Locate the cell with the specified text and output its [x, y] center coordinate. 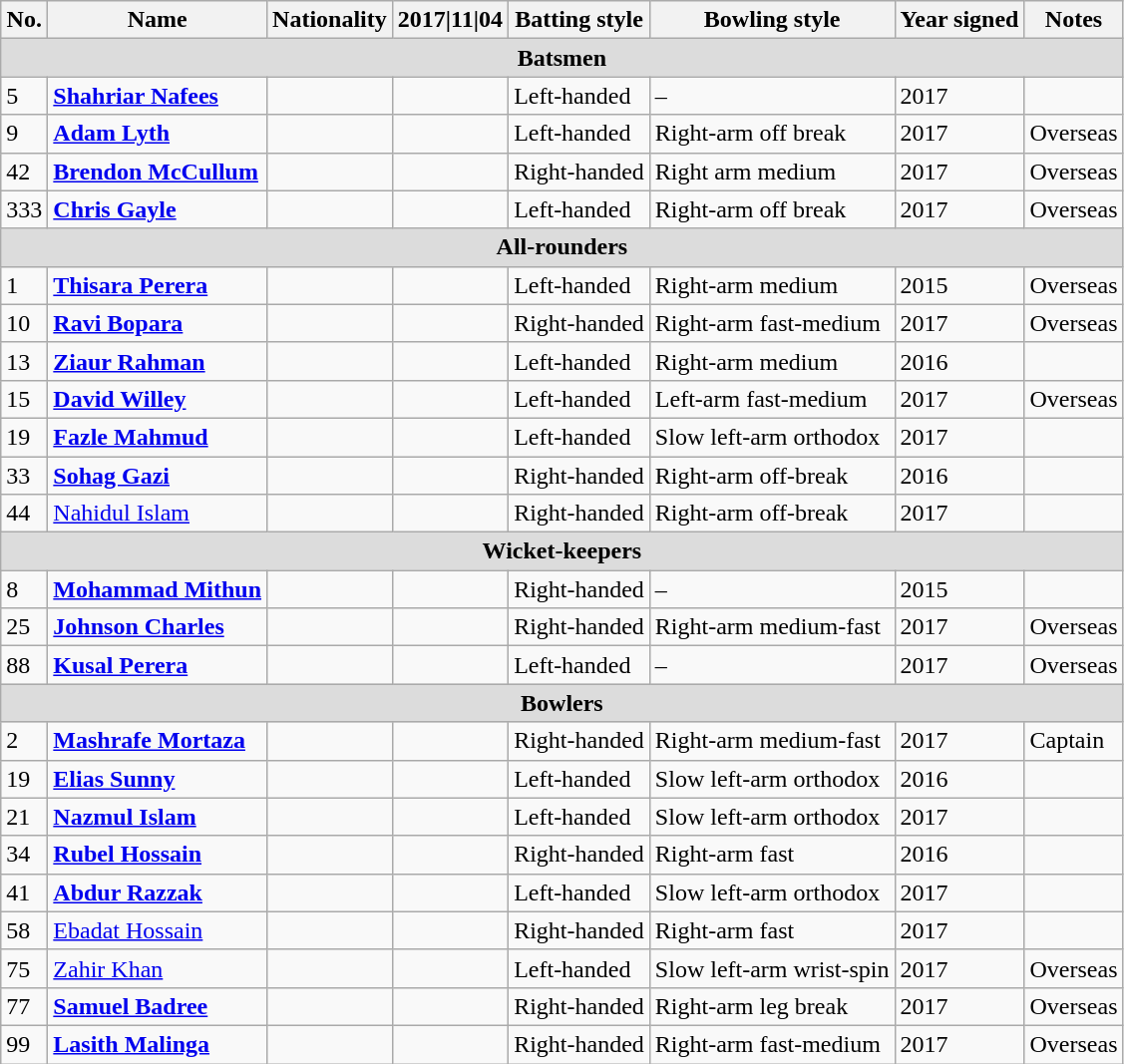
9 [24, 134]
Ziaur Rahman [158, 361]
Captain [1073, 741]
333 [24, 209]
99 [24, 1044]
Notes [1073, 20]
Sohag Gazi [158, 476]
Batting style [579, 20]
2 [24, 741]
Zahir Khan [158, 968]
Samuel Badree [158, 1006]
44 [24, 514]
Nazmul Islam [158, 817]
21 [24, 817]
Elias Sunny [158, 779]
2017|11|04 [450, 20]
Wicket-keepers [562, 551]
Fazle Mahmud [158, 437]
1 [24, 285]
Nahidul Islam [158, 514]
10 [24, 323]
34 [24, 855]
13 [24, 361]
42 [24, 172]
All-rounders [562, 247]
Abdur Razzak [158, 892]
77 [24, 1006]
Right arm medium [772, 172]
Shahriar Nafees [158, 96]
Left-arm fast-medium [772, 399]
Lasith Malinga [158, 1044]
Year signed [959, 20]
Bowling style [772, 20]
Johnson Charles [158, 627]
75 [24, 968]
8 [24, 589]
No. [24, 20]
Batsmen [562, 58]
25 [24, 627]
Name [158, 20]
Nationality [330, 20]
Chris Gayle [158, 209]
Rubel Hossain [158, 855]
88 [24, 665]
Adam Lyth [158, 134]
Thisara Perera [158, 285]
Kusal Perera [158, 665]
Ebadat Hossain [158, 930]
Mohammad Mithun [158, 589]
5 [24, 96]
15 [24, 399]
Bowlers [562, 703]
33 [24, 476]
Right-arm leg break [772, 1006]
Mashrafe Mortaza [158, 741]
David Willey [158, 399]
41 [24, 892]
Ravi Bopara [158, 323]
58 [24, 930]
Brendon McCullum [158, 172]
Slow left-arm wrist-spin [772, 968]
